Identify which cell holds the provided text, then report its (X, Y) central coordinate. 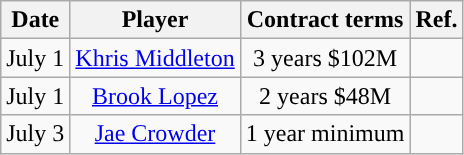
2 years $48M (325, 96)
July 3 (36, 134)
3 years $102M (325, 58)
Brook Lopez (155, 96)
Jae Crowder (155, 134)
Player (155, 20)
Contract terms (325, 20)
Khris Middleton (155, 58)
Ref. (436, 20)
Date (36, 20)
1 year minimum (325, 134)
